Extract the [X, Y] coordinate from the center of the cell holding the provided text.  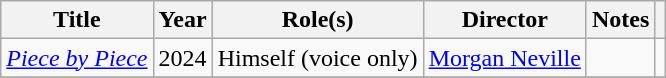
2024 [182, 58]
Morgan Neville [504, 58]
Role(s) [318, 20]
Himself (voice only) [318, 58]
Notes [620, 20]
Year [182, 20]
Title [77, 20]
Piece by Piece [77, 58]
Director [504, 20]
